Capture the cell that displays the provided text and extract its [x, y] central coordinate. 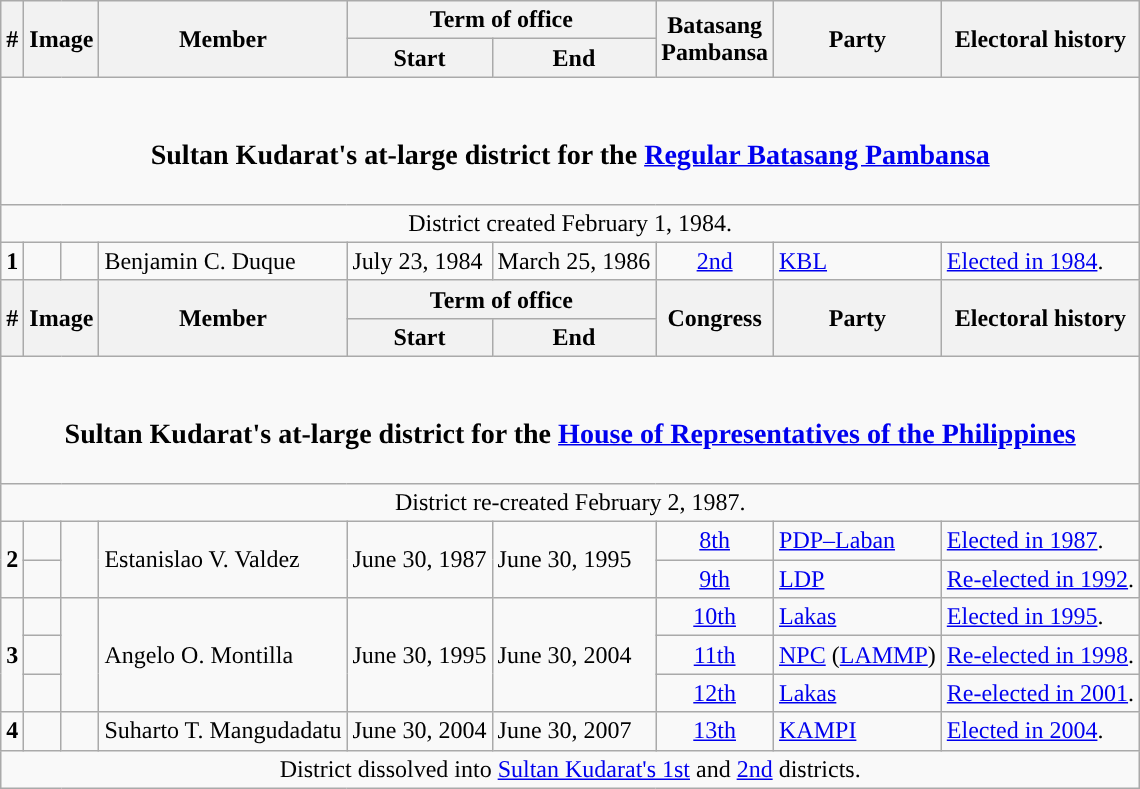
Suharto T. Mangudadatu [223, 731]
PDP–Laban [858, 541]
2 [12, 560]
Estanislao V. Valdez [223, 560]
2nd [715, 261]
July 23, 1984 [420, 261]
9th [715, 579]
Benjamin C. Duque [223, 261]
Congress [715, 318]
Re-elected in 2001. [1040, 693]
LDP [858, 579]
Angelo O. Montilla [223, 655]
4 [12, 731]
District re-created February 2, 1987. [570, 503]
11th [715, 655]
District dissolved into Sultan Kudarat's 1st and 2nd districts. [570, 769]
KAMPI [858, 731]
8th [715, 541]
June 30, 1987 [420, 560]
13th [715, 731]
District created February 1, 1984. [570, 223]
NPC (LAMMP) [858, 655]
Elected in 1995. [1040, 617]
Elected in 1984. [1040, 261]
June 30, 2007 [574, 731]
KBL [858, 261]
BatasangPambansa [715, 39]
1 [12, 261]
3 [12, 655]
Re-elected in 1992. [1040, 579]
Re-elected in 1998. [1040, 655]
Sultan Kudarat's at-large district for the Regular Batasang Pambansa [570, 140]
Sultan Kudarat's at-large district for the House of Representatives of the Philippines [570, 420]
10th [715, 617]
Elected in 2004. [1040, 731]
March 25, 1986 [574, 261]
12th [715, 693]
Elected in 1987. [1040, 541]
